Return [x, y] of the center of cell containing provided text 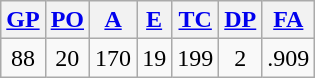
2 [240, 58]
170 [114, 58]
19 [154, 58]
88 [23, 58]
A [114, 20]
.909 [288, 58]
20 [67, 58]
DP [240, 20]
E [154, 20]
199 [196, 58]
FA [288, 20]
TC [196, 20]
PO [67, 20]
GP [23, 20]
